Scan for the cell matching the given text and deliver its (x, y) coordinate at center. 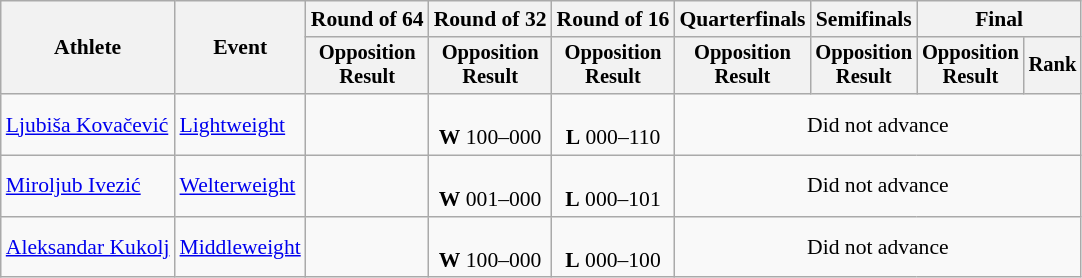
Rank (1053, 66)
Lightweight (240, 124)
Welterweight (240, 186)
Round of 32 (490, 19)
Semifinals (864, 19)
Middleweight (240, 248)
L 000–110 (614, 124)
Round of 64 (368, 19)
Final (999, 19)
Quarterfinals (742, 19)
L 000–101 (614, 186)
L 000–100 (614, 248)
Event (240, 48)
W 001–000 (490, 186)
Miroljub Ivezić (88, 186)
Round of 16 (614, 19)
Athlete (88, 48)
Aleksandar Kukolj (88, 248)
Ljubiša Kovačević (88, 124)
